Capture the cell that displays the provided text and extract its [x, y] central coordinate. 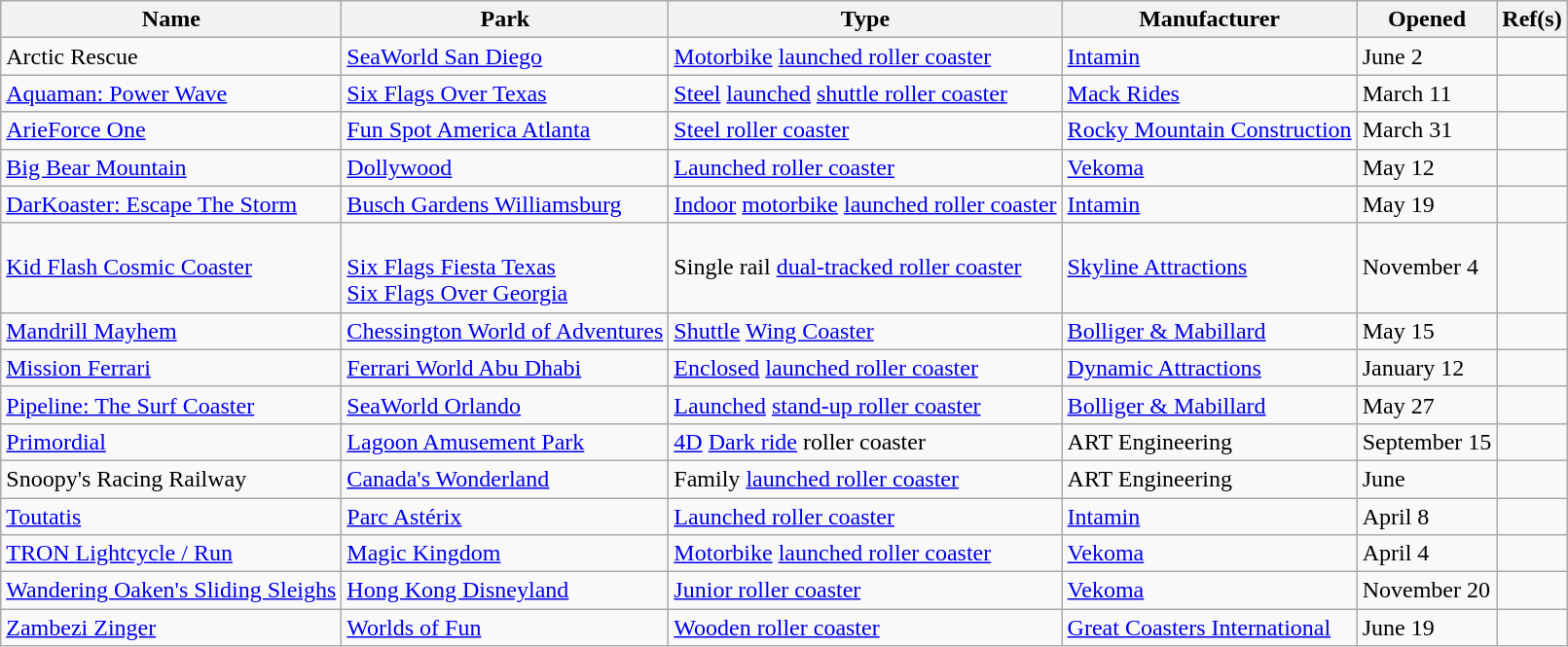
Ferrari World Abu Dhabi [505, 368]
November 20 [1427, 591]
Chessington World of Adventures [505, 331]
Ref(s) [1532, 19]
Steel roller coaster [865, 130]
Busch Gardens Williamsburg [505, 204]
April 4 [1427, 554]
Mandrill Mayhem [171, 331]
Steel launched shuttle roller coaster [865, 93]
Launched stand-up roller coaster [865, 405]
Great Coasters International [1209, 628]
Park [505, 19]
April 8 [1427, 517]
March 31 [1427, 130]
Wandering Oaken's Sliding Sleighs [171, 591]
Manufacturer [1209, 19]
Parc Astérix [505, 517]
Arctic Rescue [171, 56]
June 2 [1427, 56]
Type [865, 19]
Kid Flash Cosmic Coaster [171, 268]
Canada's Wonderland [505, 479]
Dynamic Attractions [1209, 368]
Junior roller coaster [865, 591]
Worlds of Fun [505, 628]
November 4 [1427, 268]
Zambezi Zinger [171, 628]
Aquaman: Power Wave [171, 93]
Enclosed launched roller coaster [865, 368]
Opened [1427, 19]
Six Flags Over Texas [505, 93]
Six Flags Fiesta Texas Six Flags Over Georgia [505, 268]
Family launched roller coaster [865, 479]
May 12 [1427, 167]
Hong Kong Disneyland [505, 591]
Shuttle Wing Coaster [865, 331]
Mack Rides [1209, 93]
Magic Kingdom [505, 554]
September 15 [1427, 442]
Fun Spot America Atlanta [505, 130]
SeaWorld San Diego [505, 56]
March 11 [1427, 93]
DarKoaster: Escape The Storm [171, 204]
Skyline Attractions [1209, 268]
June [1427, 479]
4D Dark ride roller coaster [865, 442]
May 27 [1427, 405]
Rocky Mountain Construction [1209, 130]
May 19 [1427, 204]
Single rail dual-tracked roller coaster [865, 268]
Lagoon Amusement Park [505, 442]
Dollywood [505, 167]
May 15 [1427, 331]
Mission Ferrari [171, 368]
Indoor motorbike launched roller coaster [865, 204]
Big Bear Mountain [171, 167]
Snoopy's Racing Railway [171, 479]
ArieForce One [171, 130]
Wooden roller coaster [865, 628]
Primordial [171, 442]
June 19 [1427, 628]
TRON Lightcycle / Run [171, 554]
Pipeline: The Surf Coaster [171, 405]
SeaWorld Orlando [505, 405]
January 12 [1427, 368]
Toutatis [171, 517]
Name [171, 19]
